Return the (X, Y) coordinate for the center point of the cell that contains the specified text.  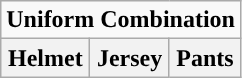
Jersey (130, 58)
Pants (204, 58)
Uniform Combination (121, 20)
Helmet (46, 58)
